Locate the cell with the specified text and output its [x, y] center coordinate. 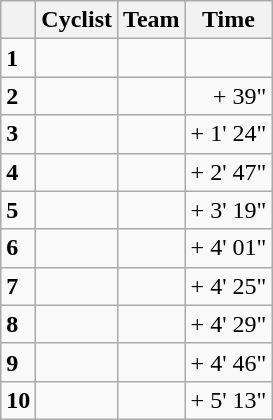
Cyclist [77, 20]
+ 4' 46" [228, 362]
Team [152, 20]
9 [18, 362]
6 [18, 248]
+ 4' 29" [228, 324]
7 [18, 286]
+ 4' 01" [228, 248]
10 [18, 400]
1 [18, 58]
+ 2' 47" [228, 172]
+ 1' 24" [228, 134]
2 [18, 96]
4 [18, 172]
+ 3' 19" [228, 210]
+ 39" [228, 96]
3 [18, 134]
+ 4' 25" [228, 286]
+ 5' 13" [228, 400]
8 [18, 324]
5 [18, 210]
Time [228, 20]
